Detect which cell encompasses the target text, then output its [x, y] center coordinate. 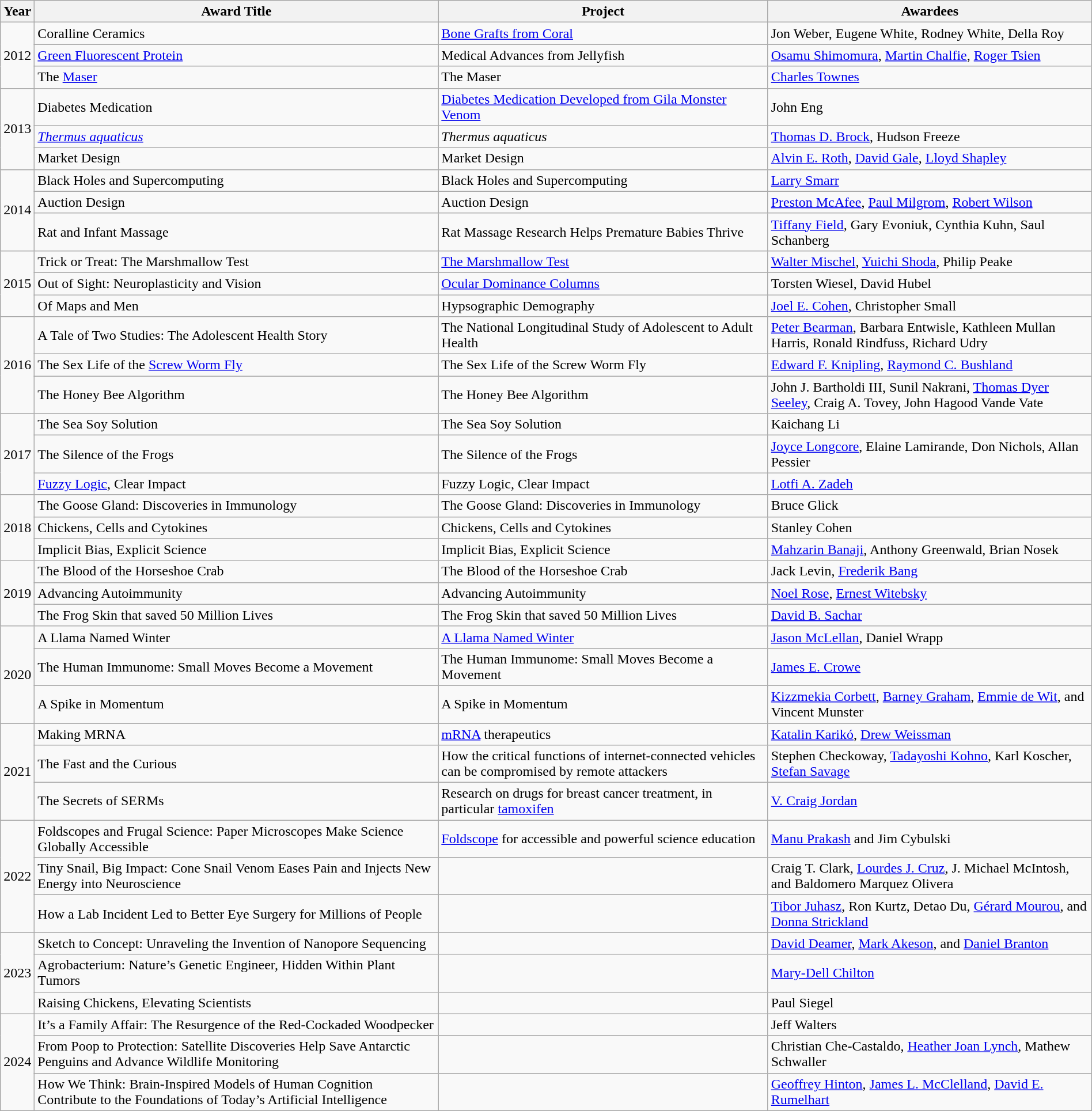
Tiny Snail, Big Impact: Cone Snail Venom Eases Pain and Injects New Energy into Neuroscience [236, 877]
Ocular Dominance Columns [603, 283]
Osamu Shimomura, Martin Chalfie, Roger Tsien [930, 55]
Year [17, 12]
2018 [17, 528]
The Fast and the Curious [236, 764]
The Marshmallow Test [603, 261]
Kaichang Li [930, 424]
Rat Massage Research Helps Premature Babies Thrive [603, 232]
Trick or Treat: The Marshmallow Test [236, 261]
David B. Sachar [930, 615]
2022 [17, 877]
Lotfi A. Zadeh [930, 484]
Walter Mischel, Yuichi Shoda, Philip Peake [930, 261]
Green Fluorescent Protein [236, 55]
Hypsographic Demography [603, 306]
Preston McAfee, Paul Milgrom, Robert Wilson [930, 202]
2024 [17, 1062]
2012 [17, 55]
Craig T. Clark, Lourdes J. Cruz, J. Michael McIntosh, and Baldomero Marquez Olivera [930, 877]
mRNA therapeutics [603, 734]
Diabetes Medication Developed from Gila Monster Venom [603, 107]
V. Craig Jordan [930, 802]
John J. Bartholdi III, Sunil Nakrani, Thomas Dyer Seeley, Craig A. Tovey, John Hagood Vande Vate [930, 395]
A Tale of Two Studies: The Adolescent Health Story [236, 335]
Jeff Walters [930, 1025]
Rat and Infant Massage [236, 232]
Sketch to Concept: Unraveling the Invention of Nanopore Sequencing [236, 943]
Foldscope for accessible and powerful science education [603, 839]
2014 [17, 210]
Jason McLellan, Daniel Wrapp [930, 637]
Larry Smarr [930, 180]
From Poop to Protection: Satellite Discoveries Help Save Antarctic Penguins and Advance Wildlife Monitoring [236, 1054]
Foldscopes and Frugal Science: Paper Microscopes Make Science Globally Accessible [236, 839]
David Deamer, Mark Akeson, and Daniel Branton [930, 943]
Stephen Checkoway, Tadayoshi Kohno, Karl Koscher, Stefan Savage [930, 764]
Making MRNA [236, 734]
Noel Rose, Ernest Witebsky [930, 593]
2013 [17, 129]
The Secrets of SERMs [236, 802]
Raising Chickens, Elevating Scientists [236, 1003]
Medical Advances from Jellyfish [603, 55]
Peter Bearman, Barbara Entwisle, Kathleen Mullan Harris, Ronald Rindfuss, Richard Udry [930, 335]
Thomas D. Brock, Hudson Freeze [930, 136]
Torsten Wiesel, David Hubel [930, 283]
Out of Sight: Neuroplasticity and Vision [236, 283]
Tibor Juhasz, Ron Kurtz, Detao Du, Gérard Mourou, and Donna Strickland [930, 913]
Joyce Longcore, Elaine Lamirande, Don Nichols, Allan Pessier [930, 454]
Diabetes Medication [236, 107]
2021 [17, 772]
Christian Che-Castaldo, Heather Joan Lynch, Mathew Schwaller [930, 1054]
Stanley Cohen [930, 528]
2017 [17, 454]
Kizzmekia Corbett, Barney Graham, Emmie de Wit, and Vincent Munster [930, 704]
2020 [17, 674]
Tiffany Field, Gary Evoniuk, Cynthia Kuhn, Saul Schanberg [930, 232]
2015 [17, 283]
Mary-Dell Chilton [930, 973]
Joel E. Cohen, Christopher Small [930, 306]
Jack Levin, Frederik Bang [930, 571]
Coralline Ceramics [236, 33]
Agrobacterium: Nature’s Genetic Engineer, Hidden Within Plant Tumors [236, 973]
Jon Weber, Eugene White, Rodney White, Della Roy [930, 33]
Manu Prakash and Jim Cybulski [930, 839]
Mahzarin Banaji, Anthony Greenwald, Brian Nosek [930, 549]
The National Longitudinal Study of Adolescent to Adult Health [603, 335]
John Eng [930, 107]
How the critical functions of internet-connected vehicles can be compromised by remote attackers [603, 764]
Awardees [930, 12]
Katalin Karikó, Drew Weissman [930, 734]
Paul Siegel [930, 1003]
How a Lab Incident Led to Better Eye Surgery for Millions of People [236, 913]
Geoffrey Hinton, James L. McClelland, David E. Rumelhart [930, 1092]
James E. Crowe [930, 667]
Edward F. Knipling, Raymond C. Bushland [930, 365]
2016 [17, 365]
Charles Townes [930, 77]
Alvin E. Roth, David Gale, Lloyd Shapley [930, 158]
Bone Grafts from Coral [603, 33]
2023 [17, 973]
It’s a Family Affair: The Resurgence of the Red-Cockaded Woodpecker [236, 1025]
How We Think: Brain-Inspired Models of Human Cognition Contribute to the Foundations of Today’s Artificial Intelligence [236, 1092]
Project [603, 12]
Of Maps and Men [236, 306]
Bruce Glick [930, 506]
2019 [17, 593]
Award Title [236, 12]
Research on drugs for breast cancer treatment, in particular tamoxifen [603, 802]
